Search for the cell housing the specified text and yield its [x, y] center coordinate. 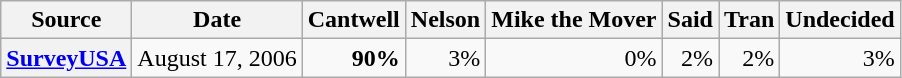
90% [354, 58]
Nelson [445, 20]
Mike the Mover [574, 20]
0% [574, 58]
Said [690, 20]
Undecided [840, 20]
Date [217, 20]
Cantwell [354, 20]
Source [66, 20]
Tran [748, 20]
August 17, 2006 [217, 58]
SurveyUSA [66, 58]
